Extract the [x, y] coordinate from the center of the cell holding the provided text.  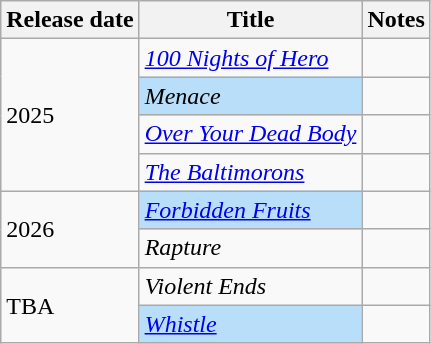
The Baltimorons [250, 172]
2025 [70, 115]
Notes [396, 20]
Release date [70, 20]
Menace [250, 96]
Forbidden Fruits [250, 210]
Over Your Dead Body [250, 134]
TBA [70, 305]
Violent Ends [250, 286]
Whistle [250, 324]
Title [250, 20]
Rapture [250, 248]
2026 [70, 229]
100 Nights of Hero [250, 58]
